For the text-containing cell, return its midpoint in [x, y] coordinate format. 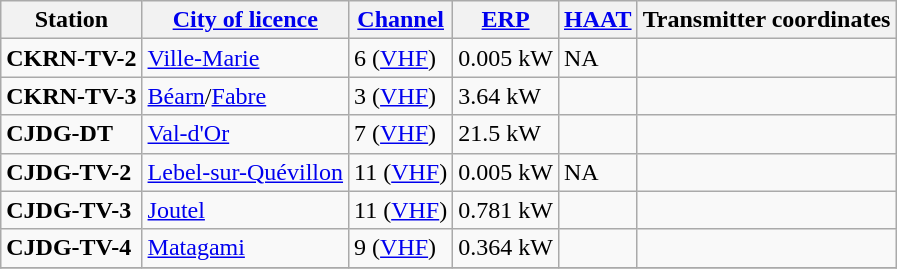
Ville-Marie [246, 58]
CJDG-TV-4 [72, 248]
Station [72, 20]
HAAT [598, 20]
21.5 kW [506, 134]
Val-d'Or [246, 134]
CKRN-TV-3 [72, 96]
3 (VHF) [401, 96]
CKRN-TV-2 [72, 58]
0.364 kW [506, 248]
9 (VHF) [401, 248]
City of licence [246, 20]
0.781 kW [506, 210]
Lebel-sur-Quévillon [246, 172]
6 (VHF) [401, 58]
CJDG-TV-2 [72, 172]
Béarn/Fabre [246, 96]
Transmitter coordinates [766, 20]
Channel [401, 20]
ERP [506, 20]
Joutel [246, 210]
CJDG-TV-3 [72, 210]
Matagami [246, 248]
3.64 kW [506, 96]
CJDG-DT [72, 134]
7 (VHF) [401, 134]
